Locate the cell with the specified text and output its (X, Y) center coordinate. 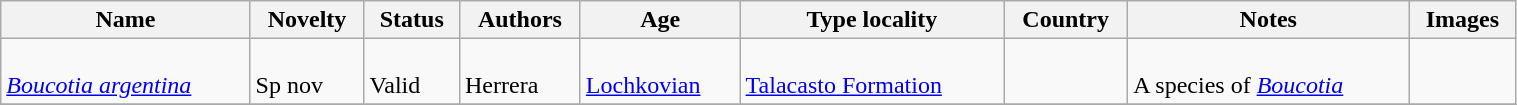
Boucotia argentina (126, 72)
Images (1462, 20)
Novelty (307, 20)
Notes (1268, 20)
Herrera (520, 72)
Authors (520, 20)
Talacasto Formation (872, 72)
A species of Boucotia (1268, 72)
Age (660, 20)
Country (1066, 20)
Type locality (872, 20)
Lochkovian (660, 72)
Valid (412, 72)
Sp nov (307, 72)
Name (126, 20)
Status (412, 20)
